Return the [X, Y] coordinate for the center point of the cell that contains the specified text.  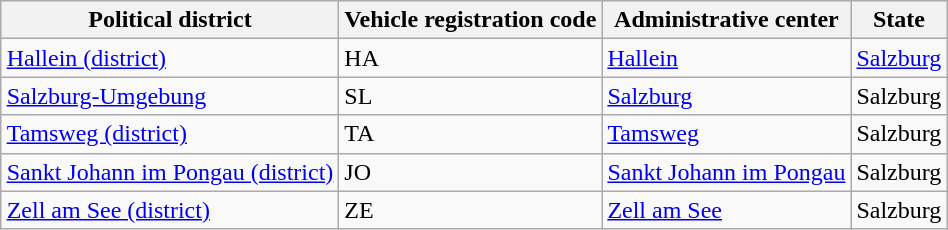
Vehicle registration code [470, 20]
Sankt Johann im Pongau (district) [170, 172]
Sankt Johann im Pongau [726, 172]
Tamsweg [726, 134]
JO [470, 172]
State [899, 20]
Hallein (district) [170, 58]
ZE [470, 210]
Hallein [726, 58]
Tamsweg (district) [170, 134]
HA [470, 58]
SL [470, 96]
Administrative center [726, 20]
Zell am See [726, 210]
Salzburg-Umgebung [170, 96]
Political district [170, 20]
TA [470, 134]
Zell am See (district) [170, 210]
